Find where the given text appears and provide that cell's center as (x, y) coordinate. 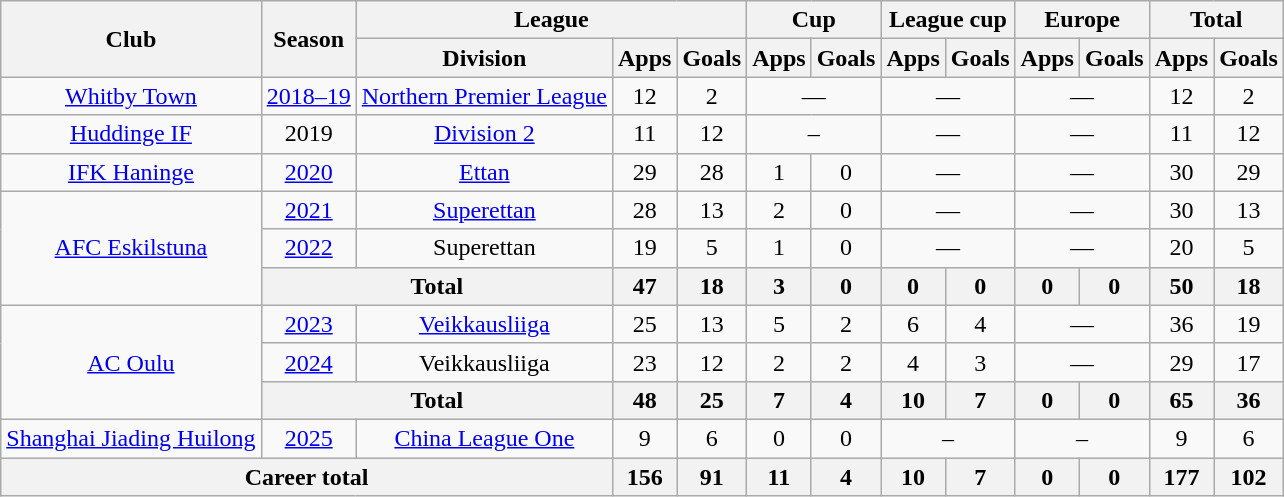
177 (1181, 477)
Whitby Town (131, 96)
Club (131, 39)
AFC Eskilstuna (131, 248)
2019 (308, 134)
League cup (948, 20)
48 (644, 400)
20 (1181, 248)
91 (712, 477)
50 (1181, 286)
Europe (1082, 20)
Career total (307, 477)
23 (644, 362)
2022 (308, 248)
2025 (308, 438)
2023 (308, 324)
China League One (484, 438)
Season (308, 39)
Division 2 (484, 134)
AC Oulu (131, 362)
17 (1249, 362)
Cup (814, 20)
2018–19 (308, 96)
156 (644, 477)
League (551, 20)
2021 (308, 210)
2024 (308, 362)
Ettan (484, 172)
Huddinge IF (131, 134)
Northern Premier League (484, 96)
Division (484, 58)
102 (1249, 477)
Shanghai Jiading Huilong (131, 438)
47 (644, 286)
IFK Haninge (131, 172)
2020 (308, 172)
65 (1181, 400)
